Identify which cell holds the provided text, then report its [X, Y] central coordinate. 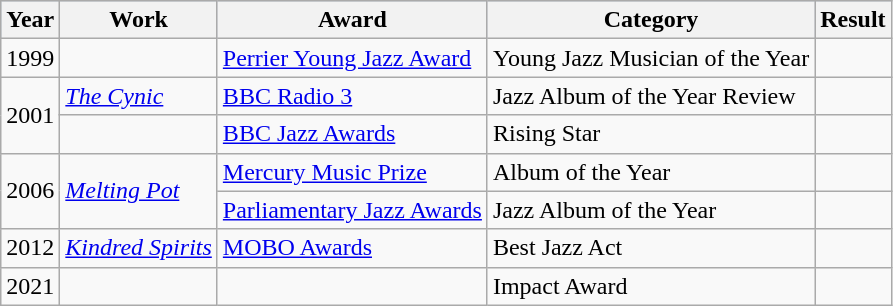
Rising Star [650, 134]
Melting Pot [139, 191]
Impact Award [650, 286]
Jazz Album of the Year [650, 210]
BBC Jazz Awards [352, 134]
2006 [30, 191]
Mercury Music Prize [352, 172]
1999 [30, 58]
2021 [30, 286]
Perrier Young Jazz Award [352, 58]
Result [853, 20]
Year [30, 20]
Parliamentary Jazz Awards [352, 210]
Jazz Album of the Year Review [650, 96]
Kindred Spirits [139, 248]
2001 [30, 115]
MOBO Awards [352, 248]
2012 [30, 248]
Category [650, 20]
Work [139, 20]
Album of the Year [650, 172]
The Cynic [139, 96]
Best Jazz Act [650, 248]
BBC Radio 3 [352, 96]
Award [352, 20]
Young Jazz Musician of the Year [650, 58]
